Return [X, Y] of the center of cell containing provided text 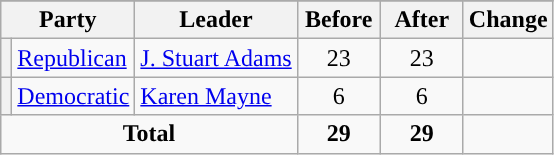
After [422, 20]
Total [149, 134]
J. Stuart Adams [216, 58]
Democratic [74, 96]
Before [338, 20]
Party [68, 20]
Change [508, 20]
Republican [74, 58]
Leader [216, 20]
Karen Mayne [216, 96]
